Extract the (X, Y) coordinate from the center of the cell holding the provided text.  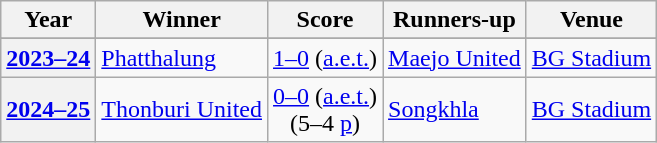
Phatthalung (182, 58)
Thonburi United (182, 110)
2023–24 (48, 58)
Score (326, 20)
Runners-up (455, 20)
Winner (182, 20)
Venue (591, 20)
0–0 (a.e.t.)(5–4 p) (326, 110)
Maejo United (455, 58)
Year (48, 20)
1–0 (a.e.t.) (326, 58)
Songkhla (455, 110)
2024–25 (48, 110)
